Pinpoint the cell where the given text exists, returning its [X, Y] midpoint coordinate. 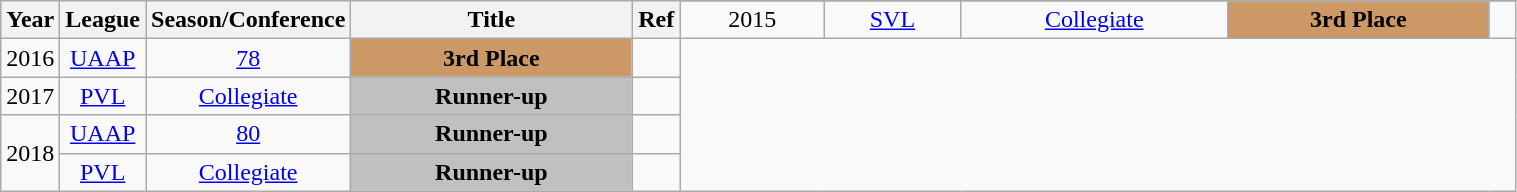
Title [492, 20]
Year [30, 20]
2017 [30, 96]
League [103, 20]
Season/Conference [248, 20]
2015 [752, 20]
78 [248, 58]
2016 [30, 58]
2018 [30, 153]
Ref [656, 20]
80 [248, 134]
SVL [892, 20]
